Return [X, Y] of the center of cell containing provided text 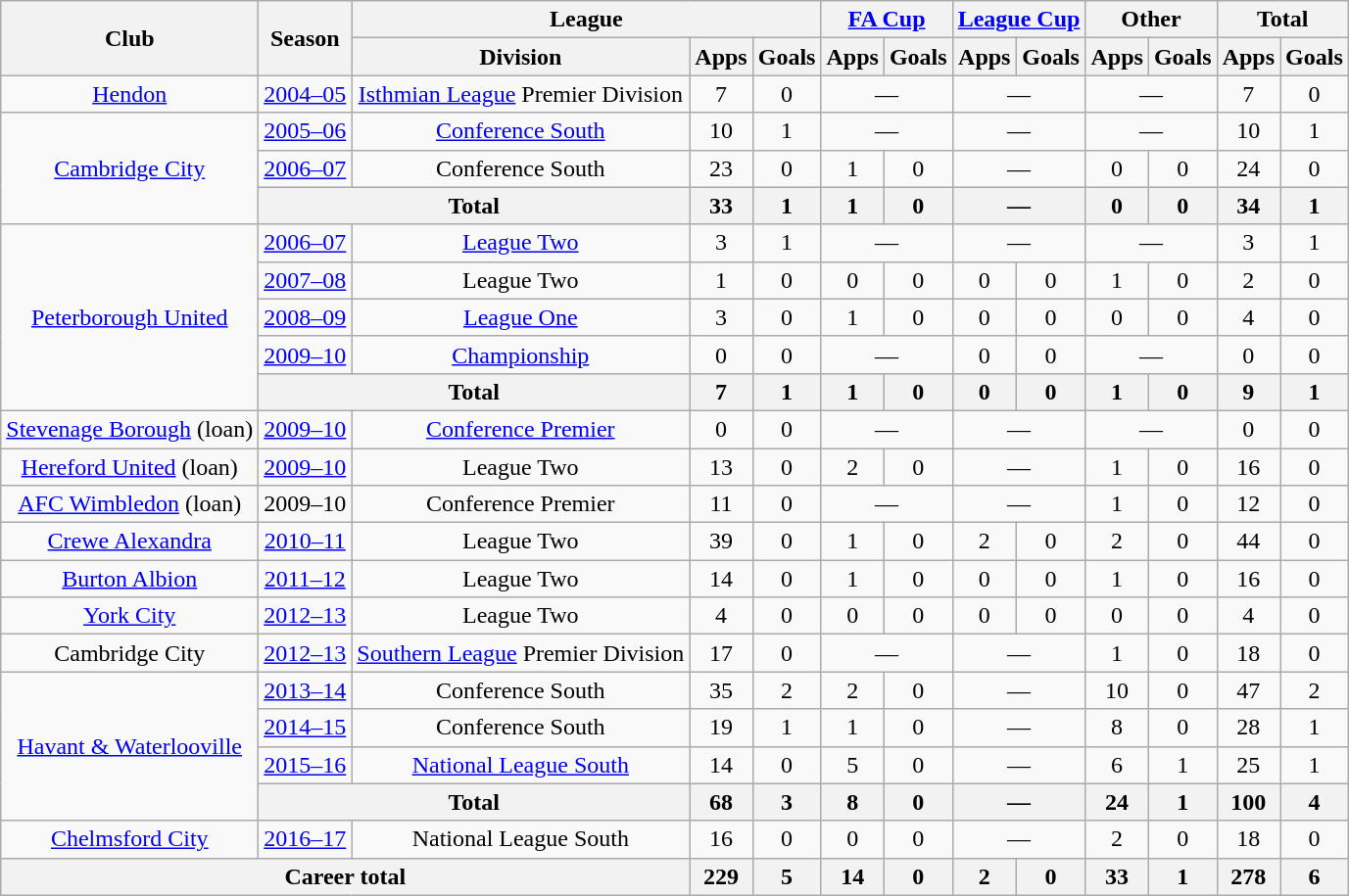
League Cup [1019, 20]
39 [721, 542]
Isthmian League Premier Division [521, 94]
Havant & Waterlooville [129, 746]
Hereford United (loan) [129, 467]
Hendon [129, 94]
2015–16 [306, 765]
Southern League Premier Division [521, 653]
2014–15 [306, 728]
9 [1248, 392]
Chelmsford City [129, 839]
229 [721, 876]
35 [721, 690]
2005–06 [306, 131]
York City [129, 616]
28 [1248, 728]
2007–08 [306, 280]
Season [306, 38]
Stevenage Borough (loan) [129, 429]
Burton Albion [129, 579]
23 [721, 168]
100 [1248, 802]
FA Cup [887, 20]
2010–11 [306, 542]
44 [1248, 542]
12 [1248, 504]
34 [1248, 206]
League [586, 20]
League One [521, 317]
278 [1248, 876]
AFC Wimbledon (loan) [129, 504]
Peterborough United [129, 317]
2016–17 [306, 839]
68 [721, 802]
47 [1248, 690]
Career total [345, 876]
Other [1151, 20]
2004–05 [306, 94]
11 [721, 504]
Crewe Alexandra [129, 542]
2013–14 [306, 690]
17 [721, 653]
2011–12 [306, 579]
Division [521, 57]
25 [1248, 765]
19 [721, 728]
Championship [521, 354]
Club [129, 38]
13 [721, 467]
2008–09 [306, 317]
